Detect which cell encompasses the target text, then output its [x, y] center coordinate. 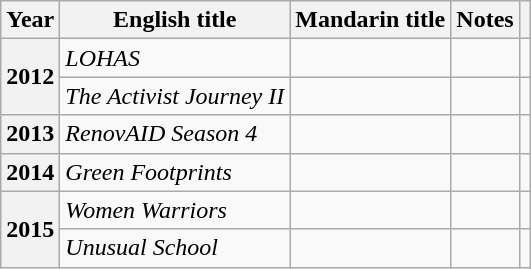
Unusual School [175, 248]
2013 [30, 134]
2012 [30, 77]
LOHAS [175, 58]
2015 [30, 229]
Women Warriors [175, 210]
Green Footprints [175, 172]
English title [175, 20]
RenovAID Season 4 [175, 134]
Year [30, 20]
Notes [485, 20]
The Activist Journey II [175, 96]
2014 [30, 172]
Mandarin title [370, 20]
